Output the (x, y) coordinate of the center of the cell containing the given text.  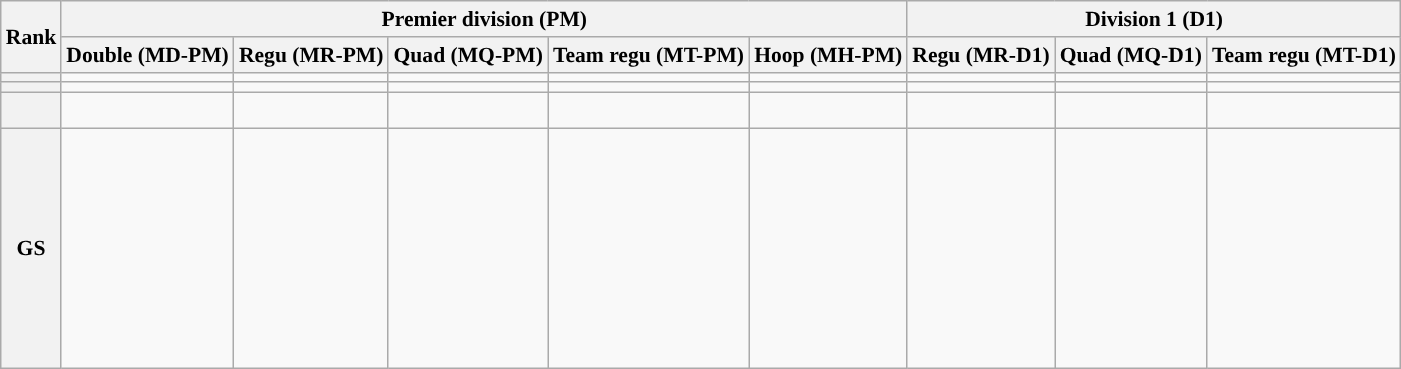
Rank (32, 36)
Quad (MQ-D1) (1131, 55)
Hoop (MH-PM) (828, 55)
Division 1 (D1) (1154, 19)
Premier division (PM) (484, 19)
Regu (MR-PM) (312, 55)
Double (MD-PM) (148, 55)
GS (32, 248)
Regu (MR-D1) (980, 55)
Team regu (MT-D1) (1304, 55)
Quad (MQ-PM) (468, 55)
Team regu (MT-PM) (648, 55)
